Return (X, Y) of the center of cell containing provided text 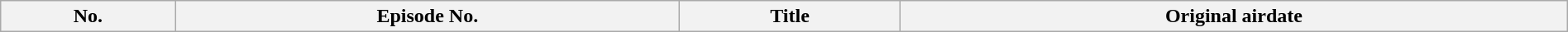
Title (791, 16)
Original airdate (1234, 16)
No. (88, 16)
Episode No. (427, 16)
